From the cell containing the given text, extract its center point as (x, y) coordinate. 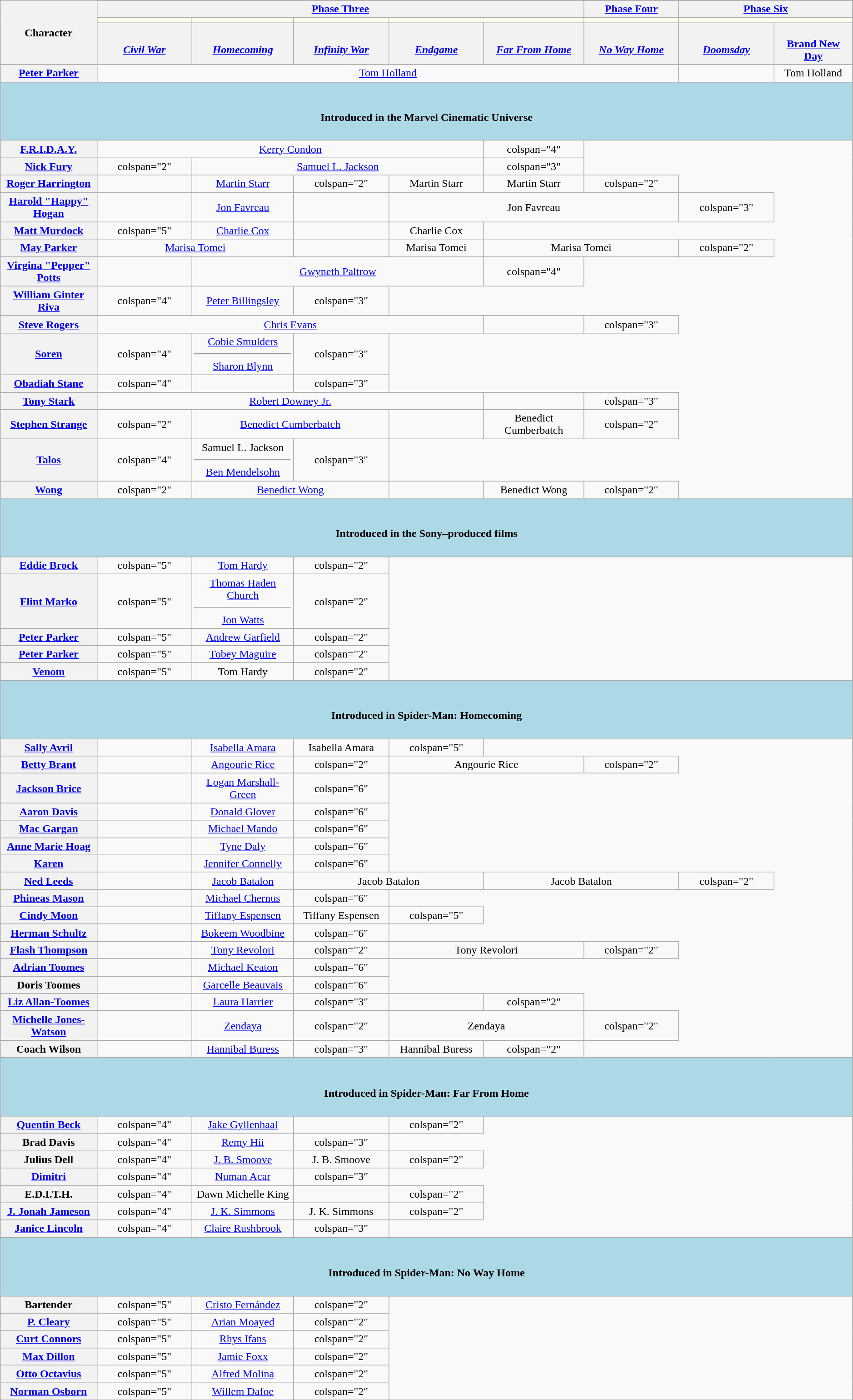
Samuel L. JacksonBen Mendelsohn (243, 460)
Bartender (49, 1305)
Herman Schultz (49, 933)
Roger Harrington (49, 184)
Cristo Fernández (243, 1305)
Dawn Michelle King (243, 1194)
Dimitri (49, 1177)
Jamie Foxx (243, 1356)
Mac Gargan (49, 829)
Doomsday (726, 44)
Andrew Garfield (243, 637)
Thomas Haden ChurchJon Watts (243, 601)
Nick Fury (49, 166)
Jake Gyllenhaal (243, 1125)
E.D.I.T.H. (49, 1194)
Phase Three (340, 9)
Wong (49, 490)
Infinity War (341, 44)
Harold "Happy" Hogan (49, 207)
Norman Osborn (49, 1391)
F.R.I.D.A.Y. (49, 149)
Soren (49, 354)
Julius Dell (49, 1159)
Tony Stark (49, 401)
Peter Billingsley (243, 301)
Sally Avril (49, 748)
Doris Toomes (49, 985)
Karen (49, 863)
Samuel L. Jackson (338, 166)
Tyne Daly (243, 846)
Flash Thompson (49, 950)
Bokeem Woodbine (243, 933)
Logan Marshall-Green (243, 788)
Jennifer Connelly (243, 863)
Coach Wilson (49, 1049)
Cindy Moon (49, 915)
Claire Rushbrook (243, 1229)
Michael Chernus (243, 898)
Phase Six (766, 9)
Arian Moayed (243, 1322)
Virgina "Pepper" Potts (49, 271)
Civil War (145, 44)
Kerry Condon (290, 149)
Phineas Mason (49, 898)
Quentin Beck (49, 1125)
Venom (49, 672)
Introduced in Spider-Man: No Way Home (427, 1267)
May Parker (49, 248)
Brand New Day (813, 44)
Curt Connors (49, 1339)
Introduced in Spider-Man: Homecoming (427, 709)
Laura Harrier (243, 1002)
Chris Evans (290, 324)
Talos (49, 460)
Obadiah Stane (49, 383)
Rhys Ifans (243, 1339)
Aaron Davis (49, 812)
Robert Downey Jr. (290, 401)
Remy Hii (243, 1142)
Introduced in Spider-Man: Far From Home (427, 1087)
Flint Marko (49, 601)
Introduced in the Marvel Cinematic Universe (427, 111)
Alfred Molina (243, 1374)
Brad Davis (49, 1142)
Janice Lincoln (49, 1229)
Endgame (436, 44)
Introduced in the Sony–produced films (427, 527)
Jackson Brice (49, 788)
Betty Brant (49, 765)
Adrian Toomes (49, 968)
No Way Home (632, 44)
Willem Dafoe (243, 1391)
Steve Rogers (49, 324)
William Ginter Riva (49, 301)
Michael Mando (243, 829)
Matt Murdock (49, 231)
Far From Home (534, 44)
Numan Acar (243, 1177)
Liz Allan-Toomes (49, 1002)
Garcelle Beauvais (243, 985)
Cobie SmuldersSharon Blynn (243, 354)
Homecoming (243, 44)
Character (49, 33)
Michael Keaton (243, 968)
Anne Marie Hoag (49, 846)
Ned Leeds (49, 881)
Stephen Strange (49, 425)
J. Jonah Jameson (49, 1211)
Phase Four (632, 9)
Otto Octavius (49, 1374)
Eddie Brock (49, 566)
Michelle Jones-Watson (49, 1026)
Donald Glover (243, 812)
Gwyneth Paltrow (338, 271)
Tobey Maguire (243, 654)
Max Dillon (49, 1356)
P. Cleary (49, 1322)
